From the cell containing the given text, extract its center point as [x, y] coordinate. 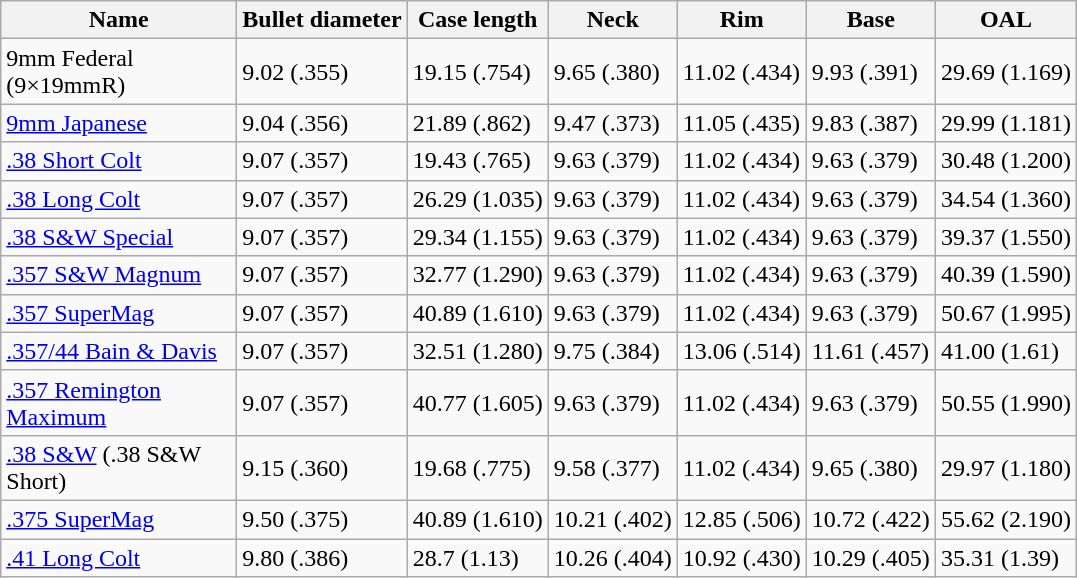
10.21 (.402) [612, 519]
29.34 (1.155) [478, 237]
39.37 (1.550) [1006, 237]
29.99 (1.181) [1006, 123]
40.77 (1.605) [478, 402]
9.75 (.384) [612, 351]
Base [870, 20]
19.15 (.754) [478, 72]
Rim [742, 20]
32.51 (1.280) [478, 351]
29.69 (1.169) [1006, 72]
11.61 (.457) [870, 351]
55.62 (2.190) [1006, 519]
10.72 (.422) [870, 519]
9mm Japanese [119, 123]
40.39 (1.590) [1006, 275]
.41 Long Colt [119, 557]
Name [119, 20]
26.29 (1.035) [478, 199]
9.47 (.373) [612, 123]
13.06 (.514) [742, 351]
9.15 (.360) [322, 468]
.375 SuperMag [119, 519]
OAL [1006, 20]
12.85 (.506) [742, 519]
.357 Remington Maximum [119, 402]
.357/44 Bain & Davis [119, 351]
Bullet diameter [322, 20]
29.97 (1.180) [1006, 468]
34.54 (1.360) [1006, 199]
9.83 (.387) [870, 123]
.357 SuperMag [119, 313]
.38 Short Colt [119, 161]
9.04 (.356) [322, 123]
9mm Federal (9×19mmR) [119, 72]
41.00 (1.61) [1006, 351]
50.55 (1.990) [1006, 402]
9.02 (.355) [322, 72]
.38 Long Colt [119, 199]
9.58 (.377) [612, 468]
19.68 (.775) [478, 468]
28.7 (1.13) [478, 557]
.38 S&W Special [119, 237]
11.05 (.435) [742, 123]
21.89 (.862) [478, 123]
9.93 (.391) [870, 72]
.38 S&W (.38 S&W Short) [119, 468]
10.92 (.430) [742, 557]
Case length [478, 20]
10.26 (.404) [612, 557]
35.31 (1.39) [1006, 557]
10.29 (.405) [870, 557]
50.67 (1.995) [1006, 313]
32.77 (1.290) [478, 275]
19.43 (.765) [478, 161]
.357 S&W Magnum [119, 275]
9.80 (.386) [322, 557]
30.48 (1.200) [1006, 161]
Neck [612, 20]
9.50 (.375) [322, 519]
